Output the (X, Y) coordinate of the center of the cell containing the given text.  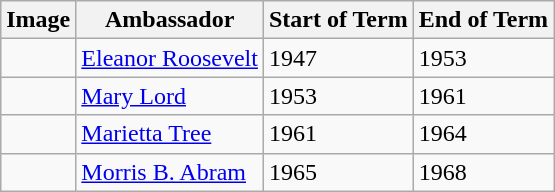
Morris B. Abram (170, 172)
Ambassador (170, 20)
1968 (483, 172)
1965 (338, 172)
End of Term (483, 20)
1964 (483, 134)
Eleanor Roosevelt (170, 58)
1947 (338, 58)
Image (38, 20)
Start of Term (338, 20)
Mary Lord (170, 96)
Marietta Tree (170, 134)
